Return [X, Y] of the center of cell containing provided text 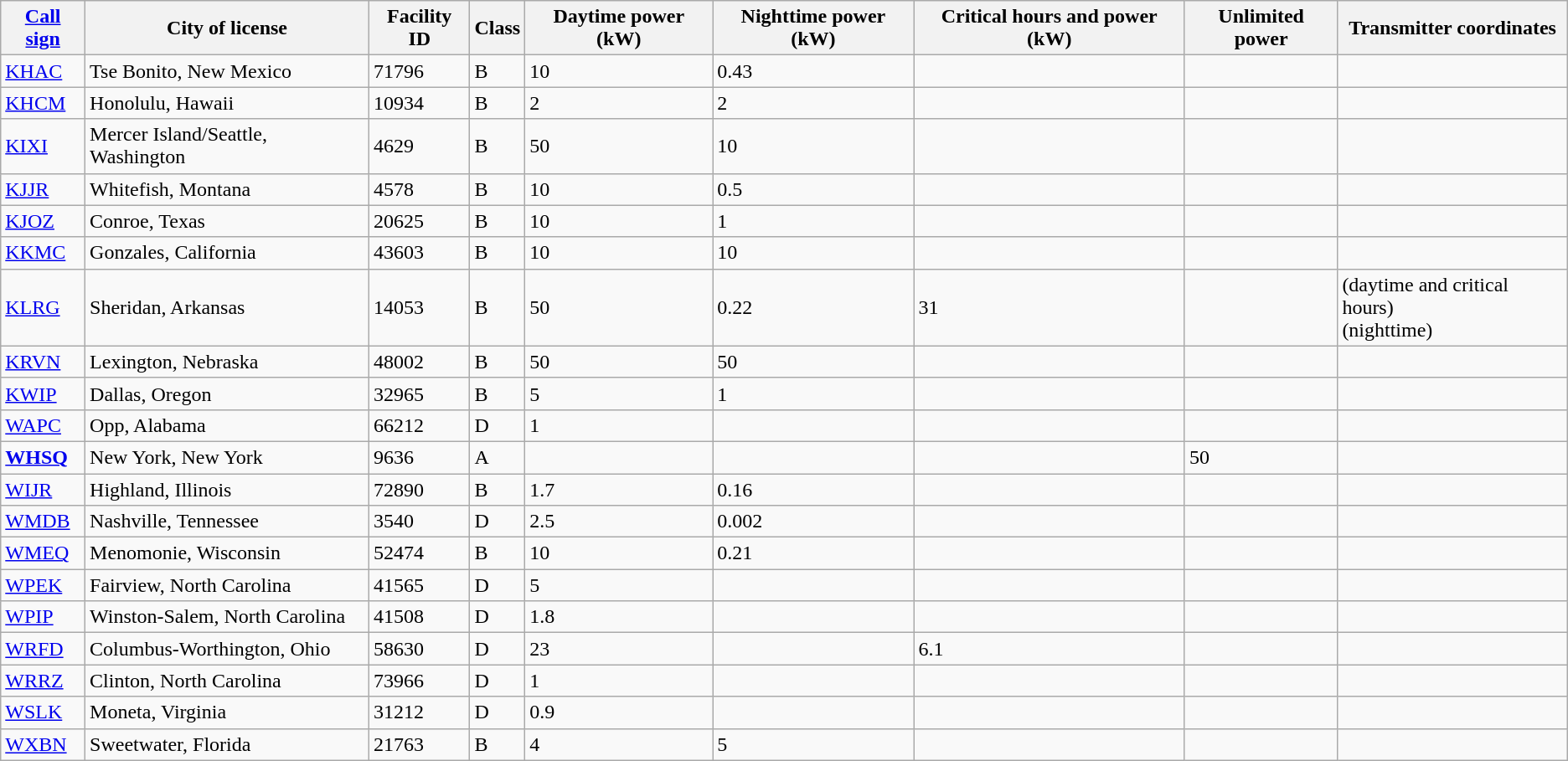
31 [1049, 307]
3540 [420, 522]
KHAC [44, 71]
14053 [420, 307]
6.1 [1049, 649]
Clinton, North Carolina [228, 681]
0.22 [813, 307]
41508 [420, 617]
23 [619, 649]
Dallas, Oregon [228, 393]
10934 [420, 103]
KWIP [44, 393]
0.5 [813, 189]
Fairview, North Carolina [228, 585]
9636 [420, 457]
KIXI [44, 146]
Mercer Island/Seattle, Washington [228, 146]
WXBN [44, 744]
20625 [420, 221]
Tse Bonito, New Mexico [228, 71]
City of license [228, 28]
21763 [420, 744]
WMDB [44, 522]
1.8 [619, 617]
WSLK [44, 712]
43603 [420, 253]
0.9 [619, 712]
Moneta, Virginia [228, 712]
Call sign [44, 28]
Highland, Illinois [228, 490]
WAPC [44, 425]
4 [619, 744]
0.43 [813, 71]
31212 [420, 712]
KJJR [44, 189]
Honolulu, Hawaii [228, 103]
41565 [420, 585]
0.16 [813, 490]
0.21 [813, 553]
4578 [420, 189]
KRVN [44, 362]
48002 [420, 362]
Conroe, Texas [228, 221]
58630 [420, 649]
52474 [420, 553]
(daytime and critical hours) (nighttime) [1452, 307]
Class [498, 28]
Menomonie, Wisconsin [228, 553]
Critical hours and power (kW) [1049, 28]
WRRZ [44, 681]
4629 [420, 146]
WPIP [44, 617]
Daytime power (kW) [619, 28]
0.002 [813, 522]
Columbus-Worthington, Ohio [228, 649]
32965 [420, 393]
A [498, 457]
Nighttime power (kW) [813, 28]
Gonzales, California [228, 253]
Lexington, Nebraska [228, 362]
Facility ID [420, 28]
66212 [420, 425]
Sheridan, Arkansas [228, 307]
WMEQ [44, 553]
72890 [420, 490]
KLRG [44, 307]
KKMC [44, 253]
1.7 [619, 490]
WRFD [44, 649]
Opp, Alabama [228, 425]
71796 [420, 71]
WHSQ [44, 457]
KJOZ [44, 221]
Sweetwater, Florida [228, 744]
Whitefish, Montana [228, 189]
Unlimited power [1261, 28]
WIJR [44, 490]
WPEK [44, 585]
Transmitter coordinates [1452, 28]
Winston-Salem, North Carolina [228, 617]
2.5 [619, 522]
KHCM [44, 103]
New York, New York [228, 457]
Nashville, Tennessee [228, 522]
73966 [420, 681]
